Return the (X, Y) coordinate for the center point of the cell that contains the specified text.  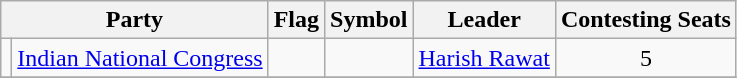
Symbol (369, 20)
Leader (484, 20)
Indian National Congress (140, 58)
Flag (296, 20)
5 (646, 58)
Party (134, 20)
Contesting Seats (646, 20)
Harish Rawat (484, 58)
